Identify which cell holds the provided text, then report its (X, Y) central coordinate. 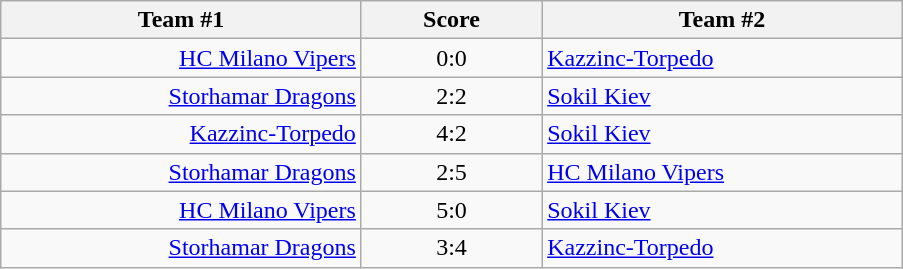
Team #1 (182, 20)
Team #2 (722, 20)
5:0 (451, 210)
4:2 (451, 134)
2:5 (451, 172)
Score (451, 20)
0:0 (451, 58)
2:2 (451, 96)
3:4 (451, 248)
